Determine the (X, Y) coordinate at the center of the cell enclosing the given text.  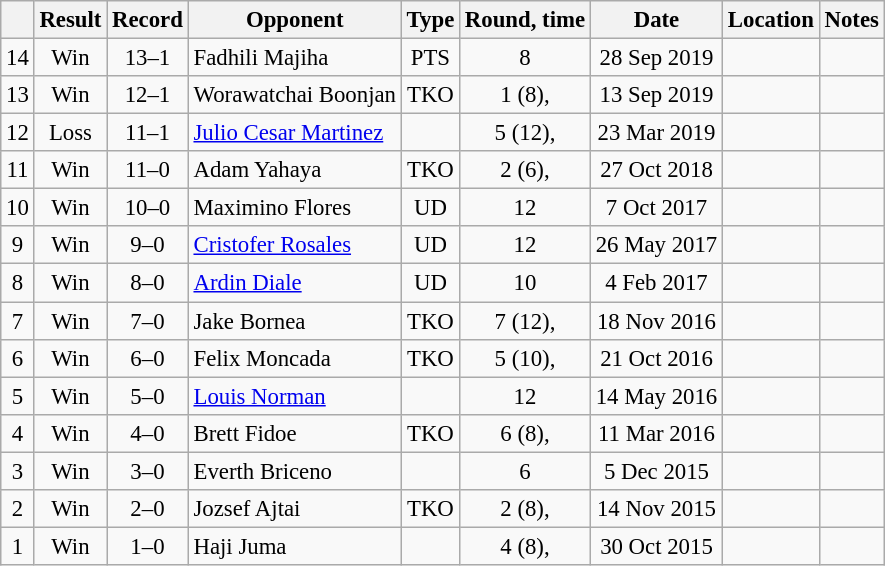
Round, time (526, 20)
3–0 (148, 471)
PTS (430, 58)
4 Feb 2017 (656, 283)
9 (18, 245)
8–0 (148, 283)
2 (18, 509)
Date (656, 20)
7 (18, 321)
3 (18, 471)
11 (18, 170)
12–1 (148, 95)
11–0 (148, 170)
5–0 (148, 396)
1 (8), (526, 95)
6–0 (148, 358)
Type (430, 20)
5 (12), (526, 133)
13–1 (148, 58)
4 (8), (526, 546)
Cristofer Rosales (294, 245)
Fadhili Majiha (294, 58)
14 Nov 2015 (656, 509)
Louis Norman (294, 396)
13 (18, 95)
Felix Moncada (294, 358)
5 (10), (526, 358)
1–0 (148, 546)
27 Oct 2018 (656, 170)
Everth Briceno (294, 471)
Worawatchai Boonjan (294, 95)
Haji Juma (294, 546)
11 Mar 2016 (656, 433)
1 (18, 546)
Opponent (294, 20)
Location (772, 20)
Brett Fidoe (294, 433)
5 Dec 2015 (656, 471)
9–0 (148, 245)
Record (148, 20)
30 Oct 2015 (656, 546)
2 (8), (526, 509)
28 Sep 2019 (656, 58)
Ardin Diale (294, 283)
Jake Bornea (294, 321)
Adam Yahaya (294, 170)
2 (6), (526, 170)
26 May 2017 (656, 245)
11–1 (148, 133)
21 Oct 2016 (656, 358)
7–0 (148, 321)
18 Nov 2016 (656, 321)
2–0 (148, 509)
14 May 2016 (656, 396)
Maximino Flores (294, 208)
4–0 (148, 433)
5 (18, 396)
Result (70, 20)
14 (18, 58)
4 (18, 433)
13 Sep 2019 (656, 95)
6 (8), (526, 433)
10–0 (148, 208)
23 Mar 2019 (656, 133)
7 (12), (526, 321)
Notes (852, 20)
Jozsef Ajtai (294, 509)
Loss (70, 133)
7 Oct 2017 (656, 208)
Julio Cesar Martinez (294, 133)
